Return the (X, Y) coordinate for the center point of the cell that contains the specified text.  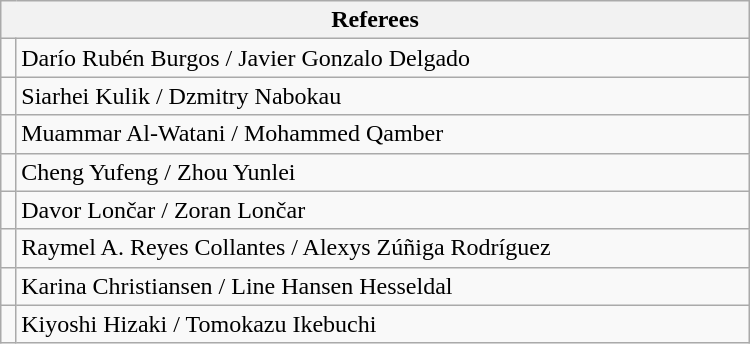
Cheng Yufeng / Zhou Yunlei (383, 172)
Davor Lončar / Zoran Lončar (383, 210)
Raymel A. Reyes Collantes / Alexys Zúñiga Rodríguez (383, 248)
Siarhei Kulik / Dzmitry Nabokau (383, 96)
Karina Christiansen / Line Hansen Hesseldal (383, 286)
Muammar Al-Watani / Mohammed Qamber (383, 134)
Referees (375, 20)
Kiyoshi Hizaki / Tomokazu Ikebuchi (383, 324)
Darío Rubén Burgos / Javier Gonzalo Delgado (383, 58)
